Output the [x, y] coordinate of the center of the cell containing the given text.  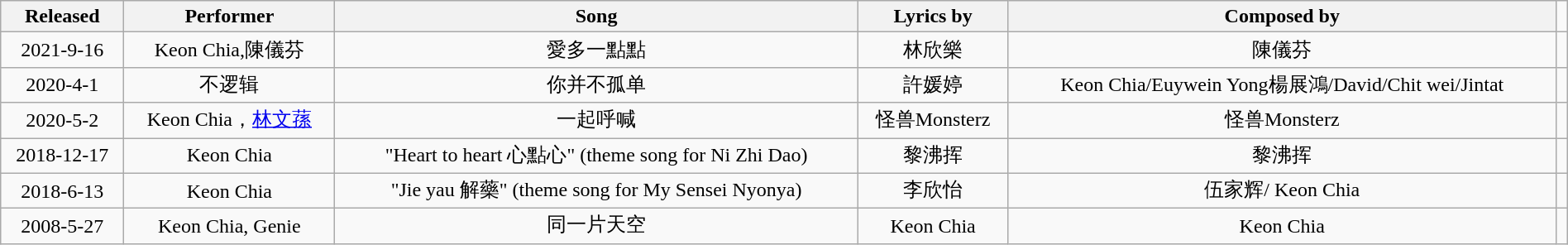
2020-5-2 [63, 121]
李欣怡 [933, 190]
2020-4-1 [63, 84]
伍家辉/ Keon Chia [1282, 190]
"Jie yau 解藥" (theme song for My Sensei Nyonya) [596, 190]
Keon Chia，林文蓀 [230, 121]
Performer [230, 17]
"Heart to heart 心點心" (theme song for Ni Zhi Dao) [596, 156]
Released [63, 17]
許媛婷 [933, 84]
Song [596, 17]
同一片天空 [596, 227]
2021-9-16 [63, 50]
2018-6-13 [63, 190]
Keon Chia/Euywein Yong楊展鴻/David/Chit wei/Jintat [1282, 84]
不逻辑 [230, 84]
Keon Chia, Genie [230, 227]
Keon Chia,陳儀芬 [230, 50]
2008-5-27 [63, 227]
你并不孤单 [596, 84]
Composed by [1282, 17]
2018-12-17 [63, 156]
陳儀芬 [1282, 50]
Lyrics by [933, 17]
一起呼喊 [596, 121]
林欣樂 [933, 50]
愛多一點點 [596, 50]
